Detect which cell encompasses the target text, then output its (x, y) center coordinate. 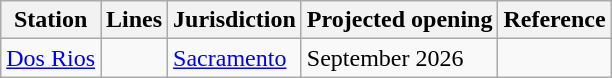
Reference (554, 20)
Lines (134, 20)
Station (51, 20)
September 2026 (400, 58)
Dos Rios (51, 58)
Projected opening (400, 20)
Jurisdiction (235, 20)
Sacramento (235, 58)
